Return the [x, y] coordinate for the center point of the cell that contains the specified text.  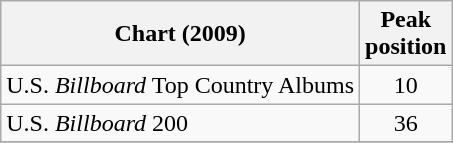
U.S. Billboard 200 [180, 123]
10 [406, 85]
Chart (2009) [180, 34]
36 [406, 123]
U.S. Billboard Top Country Albums [180, 85]
Peakposition [406, 34]
